Pinpoint the cell where the given text exists, returning its (x, y) midpoint coordinate. 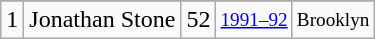
52 (198, 20)
Jonathan Stone (102, 20)
1991–92 (254, 20)
1 (12, 20)
Brooklyn (333, 20)
